Output the (x, y) coordinate of the center of the cell containing the given text.  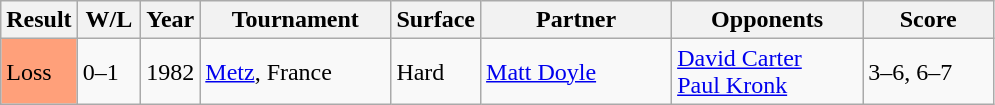
Loss (39, 72)
Hard (436, 72)
Result (39, 20)
3–6, 6–7 (928, 72)
Matt Doyle (576, 72)
1982 (170, 72)
Partner (576, 20)
W/L (109, 20)
Score (928, 20)
0–1 (109, 72)
Year (170, 20)
Tournament (296, 20)
Opponents (768, 20)
Surface (436, 20)
David Carter Paul Kronk (768, 72)
Metz, France (296, 72)
